Locate the cell with the specified text and output its [x, y] center coordinate. 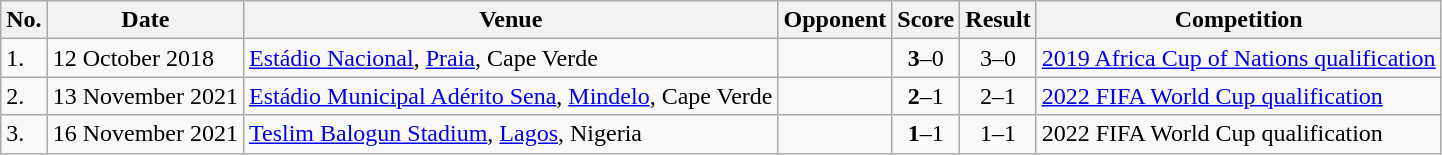
3. [24, 134]
Score [926, 20]
12 October 2018 [145, 58]
No. [24, 20]
Result [998, 20]
Competition [1238, 20]
Opponent [835, 20]
16 November 2021 [145, 134]
2019 Africa Cup of Nations qualification [1238, 58]
Date [145, 20]
13 November 2021 [145, 96]
2. [24, 96]
Teslim Balogun Stadium, Lagos, Nigeria [512, 134]
Estádio Municipal Adérito Sena, Mindelo, Cape Verde [512, 96]
1. [24, 58]
Venue [512, 20]
Estádio Nacional, Praia, Cape Verde [512, 58]
